Return the (x, y) coordinate for the center point of the cell that contains the specified text.  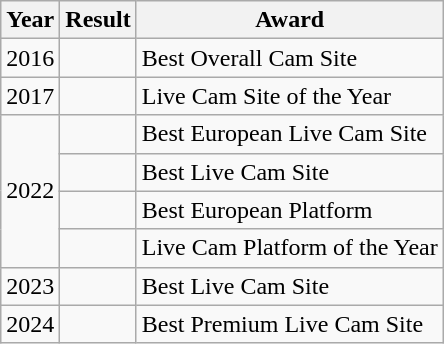
Award (290, 20)
Best Overall Cam Site (290, 58)
2017 (30, 96)
Result (98, 20)
2024 (30, 324)
Live Cam Platform of the Year (290, 248)
Year (30, 20)
2023 (30, 286)
2016 (30, 58)
Best European Live Cam Site (290, 134)
Live Cam Site of the Year (290, 96)
Best European Platform (290, 210)
Best Premium Live Cam Site (290, 324)
2022 (30, 191)
